Capture the cell that displays the provided text and extract its (X, Y) central coordinate. 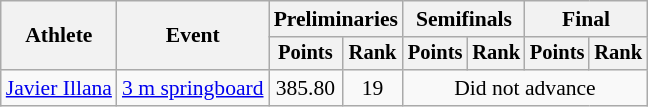
Event (193, 36)
3 m springboard (193, 88)
Javier Illana (59, 88)
385.80 (306, 88)
Athlete (59, 36)
Did not advance (525, 88)
Semifinals (464, 19)
Final (586, 19)
19 (372, 88)
Preliminaries (336, 19)
